Detect which cell encompasses the target text, then output its [x, y] center coordinate. 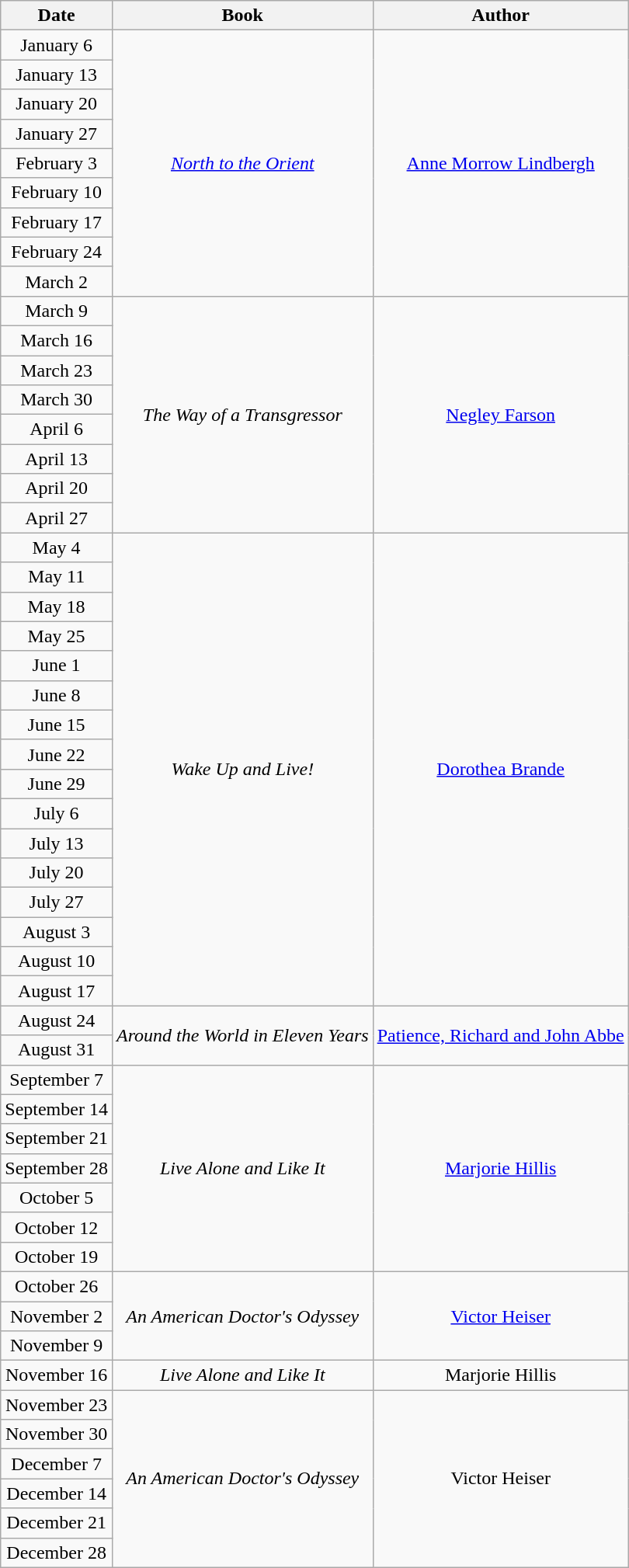
November 9 [57, 1346]
June 8 [57, 695]
March 9 [57, 311]
February 3 [57, 163]
Anne Morrow Lindbergh [500, 163]
March 23 [57, 370]
Dorothea Brande [500, 769]
September 14 [57, 1109]
August 17 [57, 991]
August 3 [57, 932]
September 7 [57, 1080]
May 4 [57, 548]
December 7 [57, 1464]
Negley Farson [500, 414]
May 18 [57, 607]
Author [500, 16]
August 10 [57, 961]
December 21 [57, 1523]
July 13 [57, 843]
November 2 [57, 1316]
June 29 [57, 784]
June 1 [57, 666]
February 10 [57, 193]
December 28 [57, 1552]
April 6 [57, 429]
March 16 [57, 340]
The Way of a Transgressor [242, 414]
July 27 [57, 902]
October 19 [57, 1257]
February 24 [57, 252]
October 5 [57, 1198]
Patience, Richard and John Abbe [500, 1035]
October 26 [57, 1286]
December 14 [57, 1493]
September 21 [57, 1139]
June 15 [57, 725]
September 28 [57, 1168]
January 20 [57, 104]
March 30 [57, 400]
January 6 [57, 45]
November 16 [57, 1375]
October 12 [57, 1227]
July 6 [57, 813]
North to the Orient [242, 163]
May 11 [57, 577]
March 2 [57, 281]
August 24 [57, 1020]
June 22 [57, 754]
Around the World in Eleven Years [242, 1035]
April 20 [57, 488]
January 13 [57, 75]
August 31 [57, 1050]
February 17 [57, 222]
April 27 [57, 518]
Book [242, 16]
November 23 [57, 1405]
May 25 [57, 636]
April 13 [57, 459]
Date [57, 16]
Wake Up and Live! [242, 769]
January 27 [57, 134]
November 30 [57, 1434]
July 20 [57, 873]
